Pinpoint the cell where the given text exists, returning its (X, Y) midpoint coordinate. 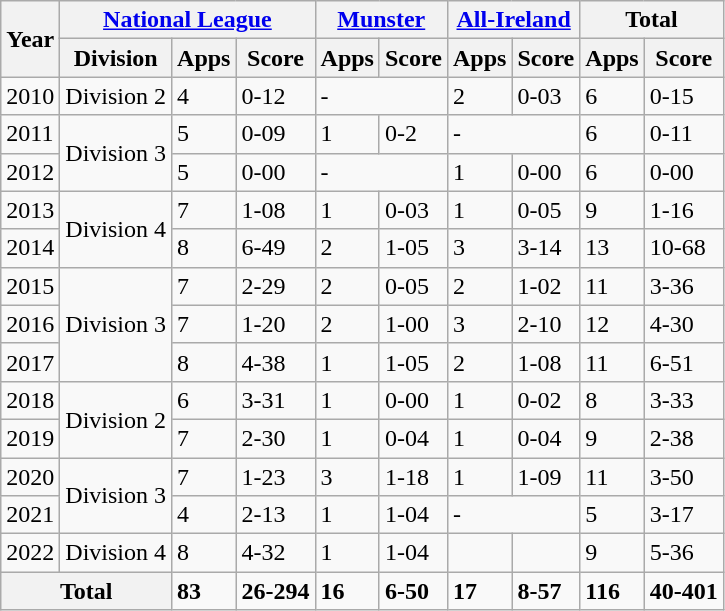
5-36 (684, 553)
National League (188, 20)
0-12 (276, 96)
0-2 (413, 134)
10-68 (684, 248)
2012 (30, 172)
4-32 (276, 553)
1-18 (413, 477)
2015 (30, 286)
6-51 (684, 362)
4-30 (684, 324)
3-17 (684, 515)
2011 (30, 134)
1-16 (684, 210)
2-29 (276, 286)
Munster (381, 20)
3-31 (276, 400)
12 (612, 324)
26-294 (276, 591)
2-38 (684, 438)
All-Ireland (513, 20)
3-50 (684, 477)
1-02 (546, 286)
1-00 (413, 324)
2-10 (546, 324)
2013 (30, 210)
3-33 (684, 400)
1-09 (546, 477)
2014 (30, 248)
17 (479, 591)
6-49 (276, 248)
40-401 (684, 591)
2020 (30, 477)
1-23 (276, 477)
2010 (30, 96)
2021 (30, 515)
83 (204, 591)
4-38 (276, 362)
Division (116, 58)
3-14 (546, 248)
16 (347, 591)
13 (612, 248)
2018 (30, 400)
0-11 (684, 134)
116 (612, 591)
2017 (30, 362)
2016 (30, 324)
2-13 (276, 515)
Year (30, 39)
6-50 (413, 591)
0-02 (546, 400)
0-15 (684, 96)
2022 (30, 553)
8-57 (546, 591)
2019 (30, 438)
1-20 (276, 324)
0-09 (276, 134)
2-30 (276, 438)
3-36 (684, 286)
